Determine the [X, Y] coordinate at the center of the cell enclosing the given text.  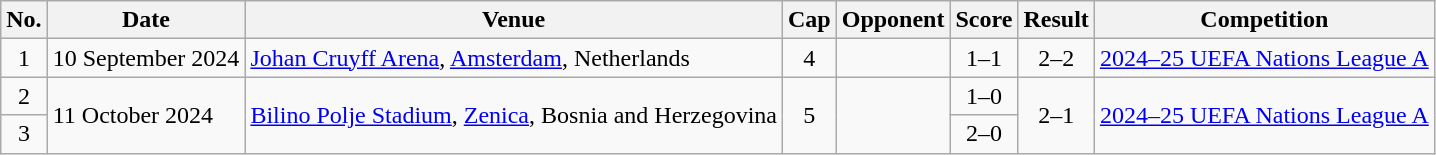
5 [809, 115]
11 October 2024 [146, 115]
10 September 2024 [146, 58]
Date [146, 20]
Competition [1264, 20]
2 [24, 96]
No. [24, 20]
Score [984, 20]
Opponent [893, 20]
1 [24, 58]
4 [809, 58]
2–1 [1056, 115]
Johan Cruyff Arena, Amsterdam, Netherlands [514, 58]
Result [1056, 20]
Venue [514, 20]
2–2 [1056, 58]
Bilino Polje Stadium, Zenica, Bosnia and Herzegovina [514, 115]
1–1 [984, 58]
Cap [809, 20]
3 [24, 134]
2–0 [984, 134]
1–0 [984, 96]
